Output the [X, Y] coordinate of the center of the cell containing the given text.  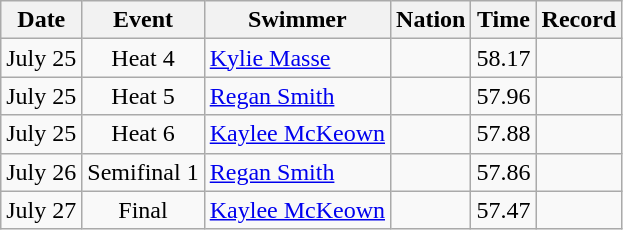
57.88 [504, 134]
Time [504, 20]
Semifinal 1 [143, 172]
Heat 4 [143, 58]
Event [143, 20]
Nation [431, 20]
Heat 5 [143, 96]
July 26 [42, 172]
58.17 [504, 58]
July 27 [42, 210]
Date [42, 20]
57.86 [504, 172]
Kylie Masse [297, 58]
57.96 [504, 96]
Heat 6 [143, 134]
Record [579, 20]
Final [143, 210]
57.47 [504, 210]
Swimmer [297, 20]
